Locate the cell with the specified text and output its [x, y] center coordinate. 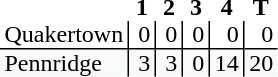
Pennridge [64, 63]
20 [261, 63]
14 [226, 63]
Quakertown [64, 35]
